Detect which cell encompasses the target text, then output its [X, Y] center coordinate. 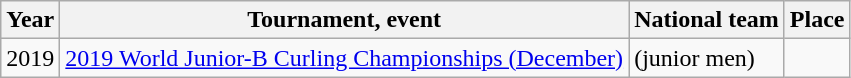
(junior men) [707, 58]
Place [817, 20]
2019 World Junior-B Curling Championships (December) [344, 58]
2019 [30, 58]
National team [707, 20]
Tournament, event [344, 20]
Year [30, 20]
